From the cell containing the given text, extract its center point as (x, y) coordinate. 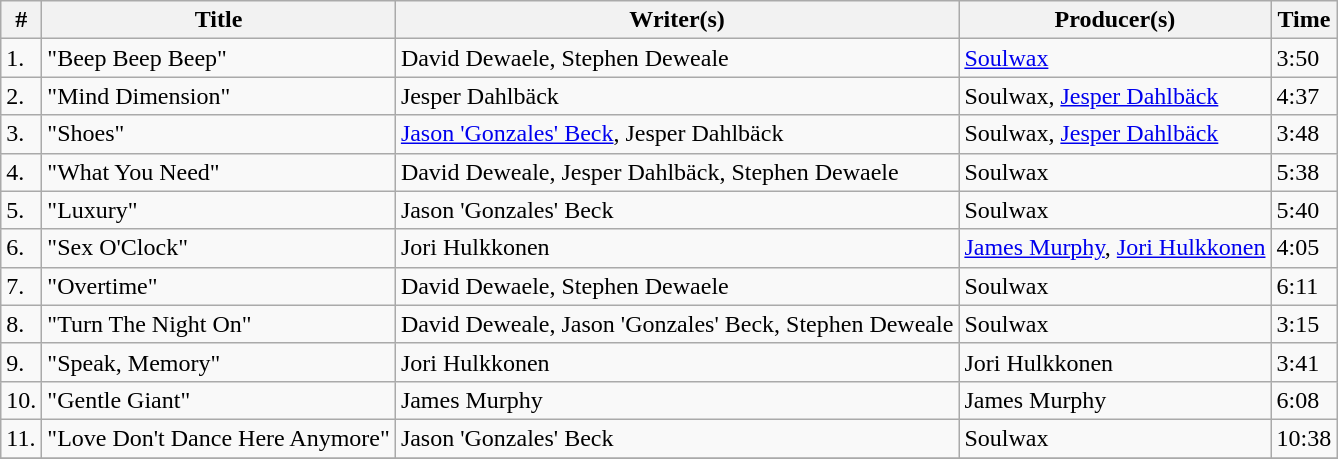
Writer(s) (677, 20)
6:11 (1304, 286)
5:40 (1304, 210)
10. (22, 400)
"Luxury" (219, 210)
10:38 (1304, 438)
"Shoes" (219, 134)
"Love Don't Dance Here Anymore" (219, 438)
"Speak, Memory" (219, 362)
David Deweale, Jesper Dahlbäck, Stephen Dewaele (677, 172)
"Sex O'Clock" (219, 248)
Jason 'Gonzales' Beck, Jesper Dahlbäck (677, 134)
3. (22, 134)
"Mind Dimension" (219, 96)
David Dewaele, Stephen Deweale (677, 58)
3:15 (1304, 324)
"What You Need" (219, 172)
8. (22, 324)
James Murphy, Jori Hulkkonen (1115, 248)
Title (219, 20)
3:48 (1304, 134)
"Gentle Giant" (219, 400)
4:37 (1304, 96)
9. (22, 362)
3:41 (1304, 362)
11. (22, 438)
6. (22, 248)
4. (22, 172)
3:50 (1304, 58)
"Beep Beep Beep" (219, 58)
5:38 (1304, 172)
4:05 (1304, 248)
5. (22, 210)
Producer(s) (1115, 20)
1. (22, 58)
David Dewaele, Stephen Dewaele (677, 286)
Jesper Dahlbäck (677, 96)
"Overtime" (219, 286)
Time (1304, 20)
"Turn The Night On" (219, 324)
David Deweale, Jason 'Gonzales' Beck, Stephen Deweale (677, 324)
7. (22, 286)
2. (22, 96)
6:08 (1304, 400)
# (22, 20)
